Find where the given text appears and provide that cell's center as (X, Y) coordinate. 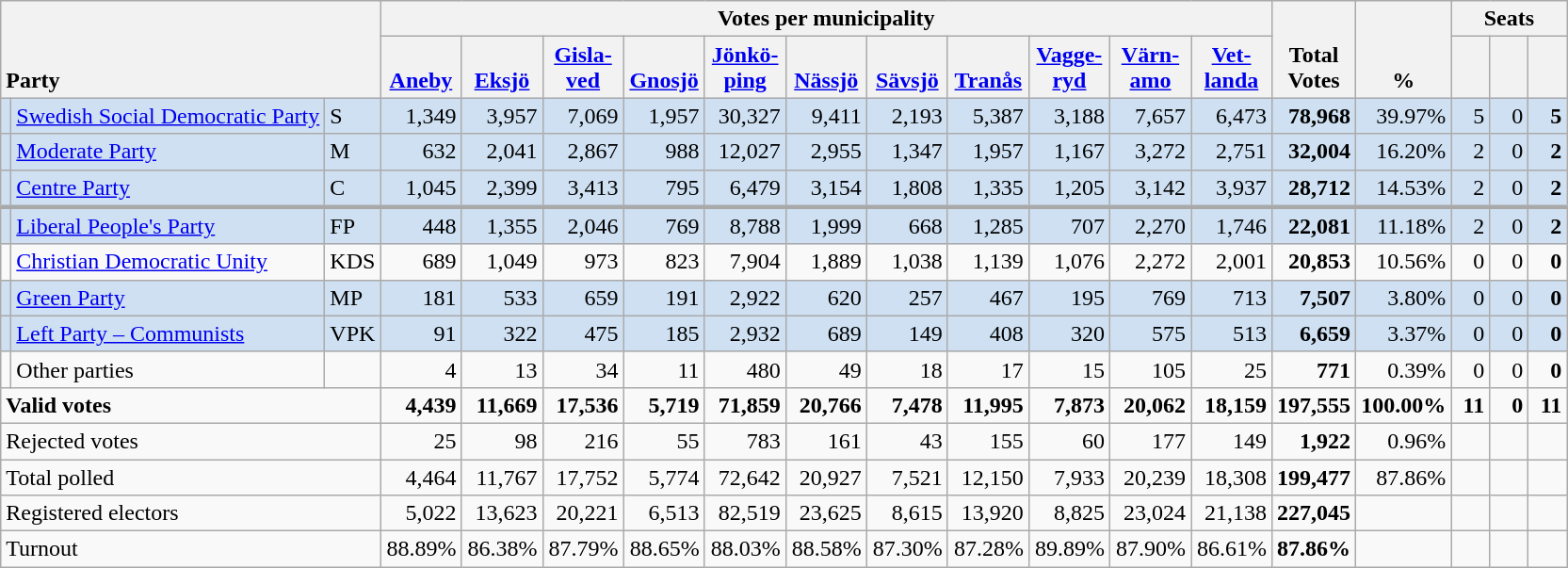
6,513 (664, 513)
1,922 (1315, 441)
448 (421, 226)
3,413 (583, 188)
Gnosjö (664, 68)
88.65% (664, 549)
707 (1069, 226)
1,167 (1069, 152)
3,937 (1232, 188)
KDS (352, 262)
10.56% (1403, 262)
161 (826, 441)
480 (745, 369)
20,927 (826, 478)
% (1403, 49)
227,045 (1315, 513)
22,081 (1315, 226)
973 (583, 262)
6,479 (745, 188)
2,867 (583, 152)
Valid votes (190, 405)
2,399 (502, 188)
11,767 (502, 478)
Liberal People's Party (168, 226)
467 (988, 298)
8,615 (907, 513)
7,521 (907, 478)
14.53% (1403, 188)
23,024 (1150, 513)
13,623 (502, 513)
Vagge- ryd (1069, 68)
3.37% (1403, 333)
S (352, 116)
Tranås (988, 68)
3.80% (1403, 298)
8,825 (1069, 513)
6,473 (1232, 116)
513 (1232, 333)
20,766 (826, 405)
Party (190, 49)
100.00% (1403, 405)
82,519 (745, 513)
87.90% (1150, 549)
11,669 (502, 405)
199,477 (1315, 478)
Moderate Party (168, 152)
257 (907, 298)
191 (664, 298)
Nässjö (826, 68)
Aneby (421, 68)
3,272 (1150, 152)
4,439 (421, 405)
620 (826, 298)
7,873 (1069, 405)
20,221 (583, 513)
55 (664, 441)
181 (421, 298)
7,657 (1150, 116)
Jönkö- ping (745, 68)
87.30% (907, 549)
86.38% (502, 549)
1,746 (1232, 226)
FP (352, 226)
34 (583, 369)
2,046 (583, 226)
30,327 (745, 116)
1,355 (502, 226)
MP (352, 298)
3,154 (826, 188)
632 (421, 152)
43 (907, 441)
11,995 (988, 405)
197,555 (1315, 405)
13 (502, 369)
Green Party (168, 298)
9,411 (826, 116)
2,922 (745, 298)
Registered electors (190, 513)
12,027 (745, 152)
Turnout (190, 549)
71,859 (745, 405)
1,347 (907, 152)
Rejected votes (190, 441)
5,774 (664, 478)
6,659 (1315, 333)
1,049 (502, 262)
668 (907, 226)
C (352, 188)
21,138 (1232, 513)
20,062 (1150, 405)
87.28% (988, 549)
11.18% (1403, 226)
795 (664, 188)
0.39% (1403, 369)
88.03% (745, 549)
2,955 (826, 152)
Total polled (190, 478)
1,139 (988, 262)
32,004 (1315, 152)
988 (664, 152)
Swedish Social Democratic Party (168, 116)
2,270 (1150, 226)
2,751 (1232, 152)
Christian Democratic Unity (168, 262)
M (352, 152)
87.79% (583, 549)
18,308 (1232, 478)
16.20% (1403, 152)
1,889 (826, 262)
783 (745, 441)
91 (421, 333)
1,999 (826, 226)
1,205 (1069, 188)
105 (1150, 369)
4 (421, 369)
7,507 (1315, 298)
659 (583, 298)
823 (664, 262)
Centre Party (168, 188)
5,719 (664, 405)
88.89% (421, 549)
575 (1150, 333)
2,041 (502, 152)
Other parties (168, 369)
12,150 (988, 478)
Värn- amo (1150, 68)
1,045 (421, 188)
1,335 (988, 188)
3,142 (1150, 188)
0.96% (1403, 441)
408 (988, 333)
Gisla- ved (583, 68)
3,957 (502, 116)
713 (1232, 298)
Left Party – Communists (168, 333)
13,920 (988, 513)
49 (826, 369)
60 (1069, 441)
7,904 (745, 262)
155 (988, 441)
320 (1069, 333)
2,932 (745, 333)
Seats (1509, 19)
2,272 (1150, 262)
39.97% (1403, 116)
1,038 (907, 262)
7,478 (907, 405)
4,464 (421, 478)
5,022 (421, 513)
1,808 (907, 188)
7,933 (1069, 478)
177 (1150, 441)
Eksjö (502, 68)
1,285 (988, 226)
28,712 (1315, 188)
15 (1069, 369)
3,188 (1069, 116)
VPK (352, 333)
771 (1315, 369)
17,752 (583, 478)
Total Votes (1315, 49)
20,853 (1315, 262)
89.89% (1069, 549)
7,069 (583, 116)
18 (907, 369)
5,387 (988, 116)
88.58% (826, 549)
Votes per municipality (827, 19)
Vet- landa (1232, 68)
2,001 (1232, 262)
23,625 (826, 513)
195 (1069, 298)
533 (502, 298)
20,239 (1150, 478)
Sävsjö (907, 68)
8,788 (745, 226)
1,349 (421, 116)
185 (664, 333)
98 (502, 441)
18,159 (1232, 405)
216 (583, 441)
1,076 (1069, 262)
78,968 (1315, 116)
2,193 (907, 116)
475 (583, 333)
322 (502, 333)
17 (988, 369)
17,536 (583, 405)
86.61% (1232, 549)
72,642 (745, 478)
